Locate the cell with the specified text and output its [x, y] center coordinate. 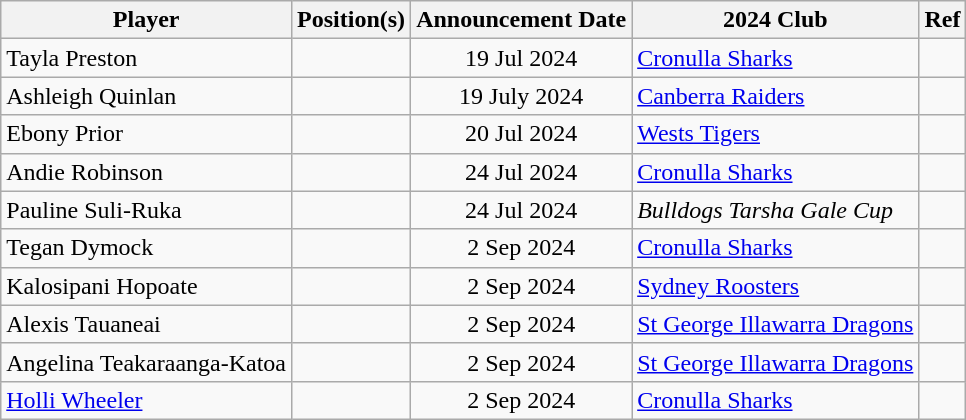
Sydney Roosters [776, 286]
Tegan Dymock [146, 248]
Holli Wheeler [146, 400]
Ref [942, 20]
2024 Club [776, 20]
Pauline Suli-Ruka [146, 210]
20 Jul 2024 [522, 134]
Announcement Date [522, 20]
Canberra Raiders [776, 96]
19 Jul 2024 [522, 58]
Angelina Teakaraanga-Katoa [146, 362]
Tayla Preston [146, 58]
Kalosipani Hopoate [146, 286]
Bulldogs Tarsha Gale Cup [776, 210]
Player [146, 20]
Wests Tigers [776, 134]
19 July 2024 [522, 96]
Ashleigh Quinlan [146, 96]
Andie Robinson [146, 172]
Alexis Tauaneai [146, 324]
Ebony Prior [146, 134]
Position(s) [352, 20]
